Locate the cell with the specified text and output its [x, y] center coordinate. 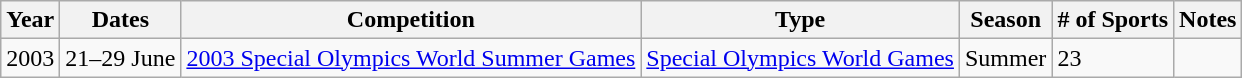
Competition [411, 20]
23 [1113, 58]
Type [800, 20]
Notes [1208, 20]
# of Sports [1113, 20]
Year [30, 20]
2003 [30, 58]
Special Olympics World Games [800, 58]
2003 Special Olympics World Summer Games [411, 58]
Season [1005, 20]
Dates [120, 20]
Summer [1005, 58]
21–29 June [120, 58]
